For the text-containing cell, return its midpoint in [x, y] coordinate format. 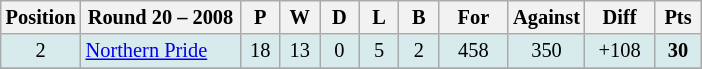
For [474, 17]
W [300, 17]
Position [41, 17]
D [340, 17]
458 [474, 51]
Round 20 – 2008 [161, 17]
5 [379, 51]
Northern Pride [161, 51]
+108 [620, 51]
Pts [678, 17]
B [419, 17]
0 [340, 51]
P [260, 17]
30 [678, 51]
L [379, 17]
18 [260, 51]
13 [300, 51]
Diff [620, 17]
Against [546, 17]
350 [546, 51]
